From the cell containing the given text, extract its center point as [x, y] coordinate. 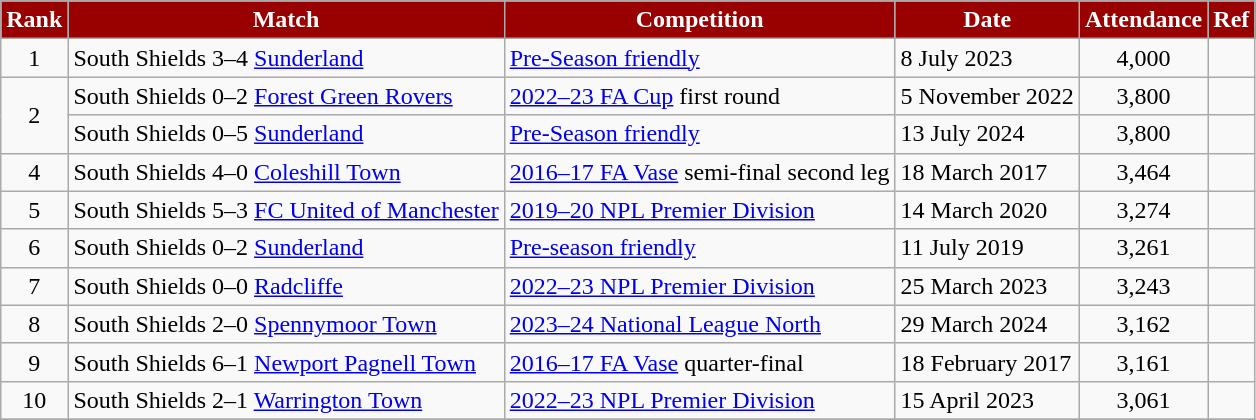
2023–24 National League North [700, 324]
Date [987, 20]
South Shields 0–2 Forest Green Rovers [286, 96]
South Shields 6–1 Newport Pagnell Town [286, 362]
3,061 [1143, 400]
29 March 2024 [987, 324]
7 [34, 286]
9 [34, 362]
5 November 2022 [987, 96]
18 February 2017 [987, 362]
5 [34, 210]
13 July 2024 [987, 134]
3,464 [1143, 172]
8 July 2023 [987, 58]
3,274 [1143, 210]
Match [286, 20]
2019–20 NPL Premier Division [700, 210]
1 [34, 58]
South Shields 3–4 Sunderland [286, 58]
25 March 2023 [987, 286]
3,162 [1143, 324]
8 [34, 324]
Ref [1232, 20]
15 April 2023 [987, 400]
Competition [700, 20]
South Shields 0–0 Radcliffe [286, 286]
2022–23 FA Cup first round [700, 96]
18 March 2017 [987, 172]
3,161 [1143, 362]
South Shields 2–0 Spennymoor Town [286, 324]
3,243 [1143, 286]
South Shields 5–3 FC United of Manchester [286, 210]
South Shields 2–1 Warrington Town [286, 400]
14 March 2020 [987, 210]
Attendance [1143, 20]
4,000 [1143, 58]
2016–17 FA Vase semi-final second leg [700, 172]
Pre-season friendly [700, 248]
3,261 [1143, 248]
South Shields 0–2 Sunderland [286, 248]
2016–17 FA Vase quarter-final [700, 362]
11 July 2019 [987, 248]
Rank [34, 20]
2 [34, 115]
10 [34, 400]
South Shields 4–0 Coleshill Town [286, 172]
South Shields 0–5 Sunderland [286, 134]
4 [34, 172]
6 [34, 248]
